Capture the cell that displays the provided text and extract its (x, y) central coordinate. 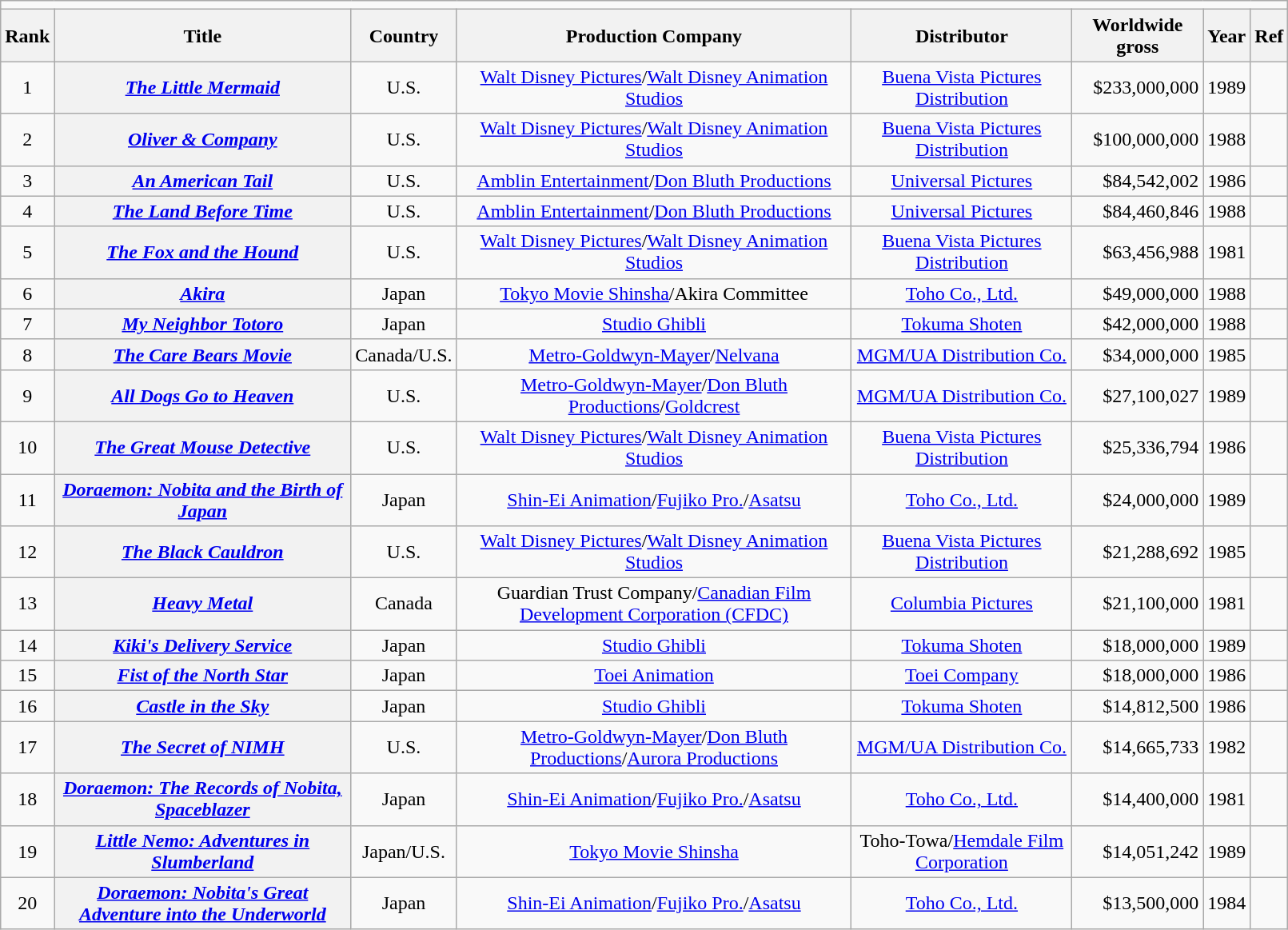
Columbia Pictures (962, 605)
$21,288,692 (1138, 552)
$21,100,000 (1138, 605)
The Care Bears Movie (203, 354)
Metro-Goldwyn-Mayer/Nelvana (654, 354)
$42,000,000 (1138, 324)
1 (27, 88)
All Dogs Go to Heaven (203, 395)
5 (27, 253)
Tokyo Movie Shinsha/Akira Committee (654, 293)
$233,000,000 (1138, 88)
The Little Mermaid (203, 88)
An American Tail (203, 181)
Fist of the North Star (203, 676)
$14,812,500 (1138, 706)
The Great Mouse Detective (203, 448)
Metro-Goldwyn-Mayer/Don Bluth Productions/Aurora Productions (654, 747)
$49,000,000 (1138, 293)
Metro-Goldwyn-Mayer/Don Bluth Productions/Goldcrest (654, 395)
The Fox and the Hound (203, 253)
19 (27, 851)
1984 (1226, 904)
Toho-Towa/Hemdale Film Corporation (962, 851)
9 (27, 395)
10 (27, 448)
Heavy Metal (203, 605)
17 (27, 747)
Toei Company (962, 676)
Ref (1270, 35)
$84,542,002 (1138, 181)
Canada (404, 605)
Distributor (962, 35)
Title (203, 35)
Kiki's Delivery Service (203, 645)
1982 (1226, 747)
The Land Before Time (203, 211)
The Black Cauldron (203, 552)
$27,100,027 (1138, 395)
Doraemon: Nobita's Great Adventure into the Underworld (203, 904)
Worldwide gross (1138, 35)
Tokyo Movie Shinsha (654, 851)
11 (27, 499)
Guardian Trust Company/Canadian Film Development Corporation (CFDC) (654, 605)
6 (27, 293)
$25,336,794 (1138, 448)
Year (1226, 35)
My Neighbor Totoro (203, 324)
Castle in the Sky (203, 706)
Doraemon: The Records of Nobita, Spaceblazer (203, 800)
$14,400,000 (1138, 800)
15 (27, 676)
$63,456,988 (1138, 253)
18 (27, 800)
Rank (27, 35)
$24,000,000 (1138, 499)
2 (27, 139)
$13,500,000 (1138, 904)
Little Nemo: Adventures in Slumberland (203, 851)
$14,665,733 (1138, 747)
Country (404, 35)
12 (27, 552)
7 (27, 324)
13 (27, 605)
$34,000,000 (1138, 354)
Doraemon: Nobita and the Birth of Japan (203, 499)
Oliver & Company (203, 139)
4 (27, 211)
Canada/U.S. (404, 354)
The Secret of NIMH (203, 747)
$14,051,242 (1138, 851)
Production Company (654, 35)
Japan/U.S. (404, 851)
Akira (203, 293)
3 (27, 181)
8 (27, 354)
$84,460,846 (1138, 211)
14 (27, 645)
$100,000,000 (1138, 139)
Toei Animation (654, 676)
16 (27, 706)
20 (27, 904)
